Provide the (X, Y) coordinate of the cell's center where the given text is located.  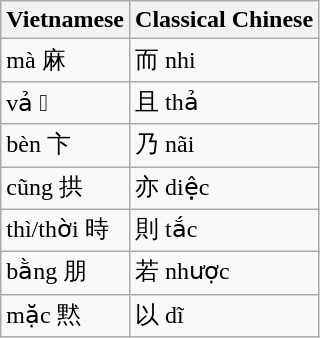
mặc 黙 (66, 316)
vả 𡲤 (66, 102)
若 nhược (224, 274)
cũng 拱 (66, 188)
thì/thời 時 (66, 230)
Vietnamese (66, 20)
乃 nãi (224, 146)
mà 麻 (66, 60)
bèn 卞 (66, 146)
bằng 朋 (66, 274)
以 dĩ (224, 316)
亦 diệc (224, 188)
且 thả (224, 102)
Classical Chinese (224, 20)
而 nhi (224, 60)
則 tắc (224, 230)
